Output the (X, Y) coordinate of the center of the cell containing the given text.  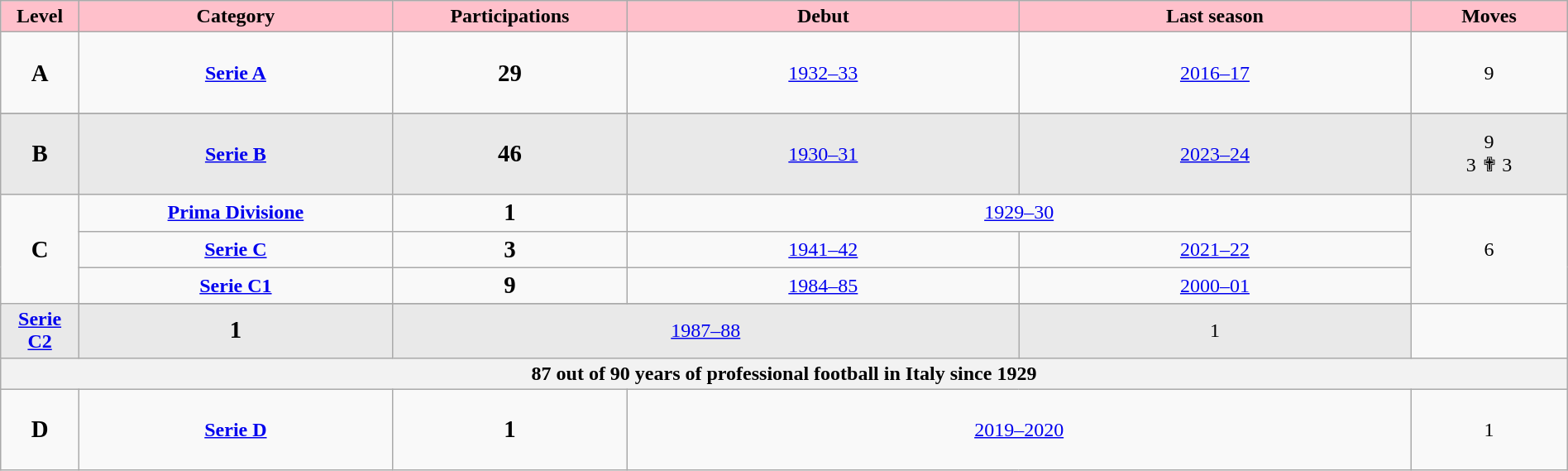
Serie A (235, 73)
Serie B (235, 154)
9 3 ✟ 3 (1489, 154)
Prima Divisione (235, 213)
C (40, 249)
29 (509, 73)
3 (509, 249)
Serie C1 (235, 286)
Debut (824, 17)
Participations (509, 17)
1932–33 (824, 73)
Level (40, 17)
46 (509, 154)
2016–17 (1215, 73)
2000–01 (1215, 286)
1929–30 (1019, 213)
6 (1489, 249)
Serie D (235, 430)
1930–31 (824, 154)
A (40, 73)
B (40, 154)
87 out of 90 years of professional football in Italy since 1929 (784, 373)
2023–24 (1215, 154)
Serie C2 (40, 331)
D (40, 430)
Last season (1215, 17)
1984–85 (824, 286)
2019–2020 (1019, 430)
1941–42 (824, 249)
Serie C (235, 249)
Moves (1489, 17)
2021–22 (1215, 249)
Category (235, 17)
1987–88 (705, 331)
